Locate the cell with the specified text and output its (X, Y) center coordinate. 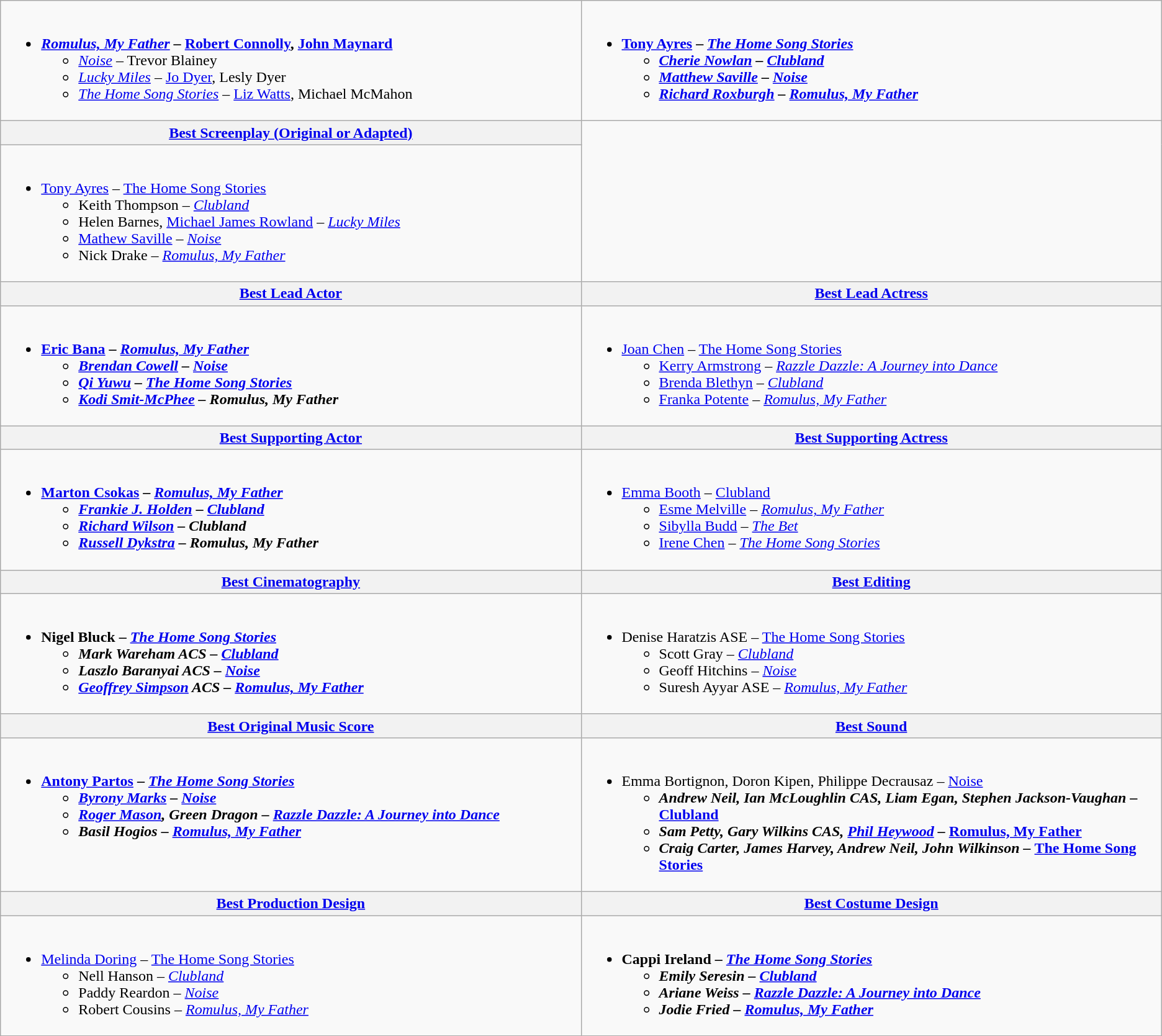
Marton Csokas – Romulus, My FatherFrankie J. Holden – ClublandRichard Wilson – ClublandRussell Dykstra – Romulus, My Father (290, 510)
Best Lead Actress (871, 294)
Best Editing (871, 582)
Best Lead Actor (290, 294)
Cappi Ireland – The Home Song StoriesEmily Seresin – ClublandAriane Weiss – Razzle Dazzle: A Journey into DanceJodie Fried – Romulus, My Father (871, 975)
Melinda Doring – The Home Song StoriesNell Hanson – ClublandPaddy Reardon – NoiseRobert Cousins – Romulus, My Father (290, 975)
Best Sound (871, 726)
Best Costume Design (871, 903)
Tony Ayres – The Home Song StoriesCherie Nowlan – ClublandMatthew Saville – NoiseRichard Roxburgh – Romulus, My Father (871, 61)
Best Supporting Actress (871, 438)
Eric Bana – Romulus, My FatherBrendan Cowell – NoiseQi Yuwu – The Home Song StoriesKodi Smit-McPhee – Romulus, My Father (290, 366)
Best Supporting Actor (290, 438)
Nigel Bluck – The Home Song StoriesMark Wareham ACS – ClublandLaszlo Baranyai ACS – NoiseGeoffrey Simpson ACS – Romulus, My Father (290, 654)
Best Cinematography (290, 582)
Denise Haratzis ASE – The Home Song StoriesScott Gray – ClublandGeoff Hitchins – NoiseSuresh Ayyar ASE – Romulus, My Father (871, 654)
Best Production Design (290, 903)
Best Original Music Score (290, 726)
Best Screenplay (Original or Adapted) (290, 133)
Joan Chen – The Home Song StoriesKerry Armstrong – Razzle Dazzle: A Journey into DanceBrenda Blethyn – ClublandFranka Potente – Romulus, My Father (871, 366)
Emma Booth – ClublandEsme Melville – Romulus, My FatherSibylla Budd – The BetIrene Chen – The Home Song Stories (871, 510)
